From the cell containing the given text, extract its center point as [x, y] coordinate. 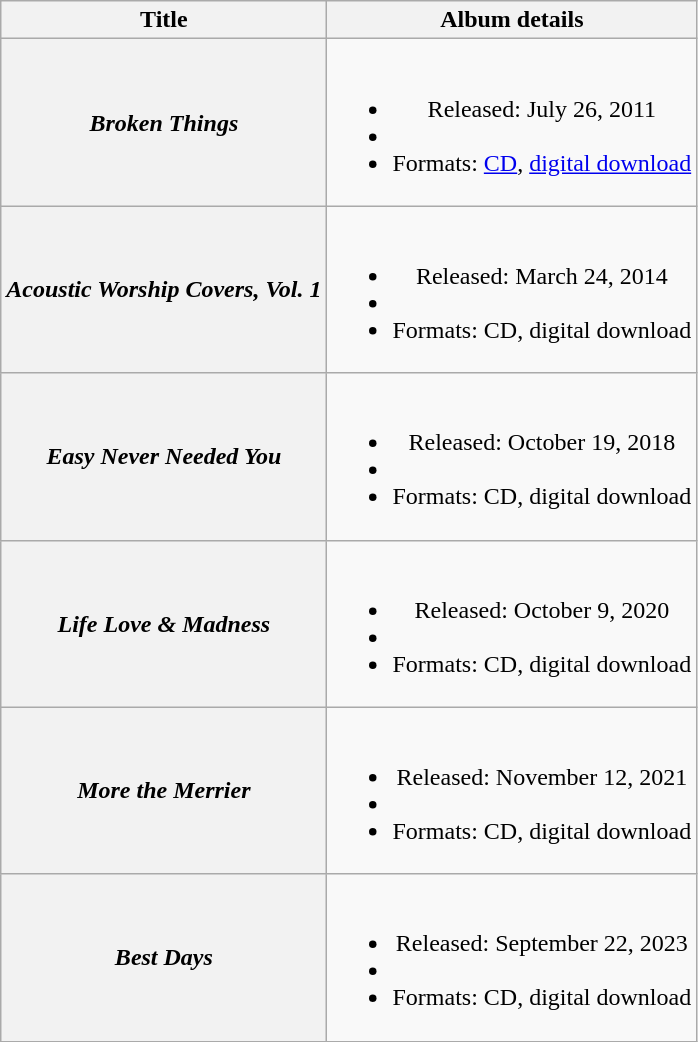
Acoustic Worship Covers, Vol. 1 [164, 290]
Easy Never Needed You [164, 456]
Released: July 26, 2011Formats: CD, digital download [512, 122]
Released: October 9, 2020Formats: CD, digital download [512, 624]
Title [164, 20]
Best Days [164, 958]
Life Love & Madness [164, 624]
Released: September 22, 2023Formats: CD, digital download [512, 958]
Released: November 12, 2021Formats: CD, digital download [512, 790]
Released: March 24, 2014Formats: CD, digital download [512, 290]
More the Merrier [164, 790]
Broken Things [164, 122]
Album details [512, 20]
Released: October 19, 2018Formats: CD, digital download [512, 456]
